Detect which cell encompasses the target text, then output its [x, y] center coordinate. 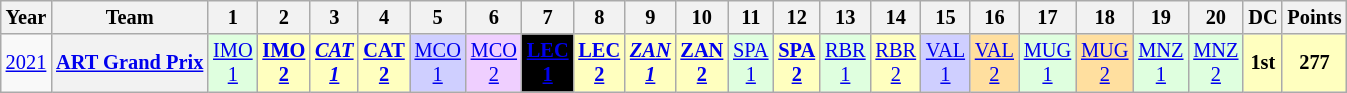
MUG2 [1104, 63]
LEC1 [548, 63]
8 [599, 17]
SPA1 [750, 63]
MCO1 [438, 63]
RBR2 [896, 63]
1st [1262, 63]
CAT2 [384, 63]
3 [334, 17]
12 [796, 17]
SPA2 [796, 63]
9 [650, 17]
ART Grand Prix [130, 63]
1 [232, 17]
4 [384, 17]
277 [1314, 63]
MNZ2 [1216, 63]
5 [438, 17]
ZAN2 [702, 63]
16 [994, 17]
19 [1160, 17]
15 [946, 17]
CAT1 [334, 63]
RBR1 [845, 63]
11 [750, 17]
18 [1104, 17]
IMO1 [232, 63]
10 [702, 17]
Year [26, 17]
17 [1048, 17]
VAL1 [946, 63]
13 [845, 17]
LEC2 [599, 63]
7 [548, 17]
IMO2 [284, 63]
DC [1262, 17]
MNZ1 [1160, 63]
Team [130, 17]
Points [1314, 17]
20 [1216, 17]
ZAN1 [650, 63]
MCO2 [494, 63]
6 [494, 17]
MUG1 [1048, 63]
2 [284, 17]
VAL2 [994, 63]
2021 [26, 63]
14 [896, 17]
